Identify which cell holds the provided text, then report its [X, Y] central coordinate. 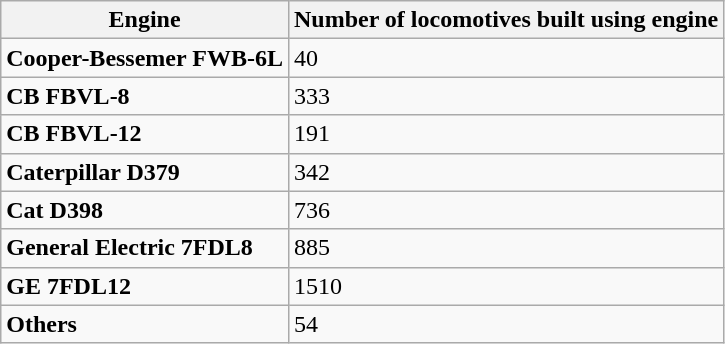
Engine [145, 20]
Cooper-Bessemer FWB-6L [145, 58]
General Electric 7FDL8 [145, 248]
Cat D398 [145, 210]
40 [506, 58]
GE 7FDL12 [145, 286]
333 [506, 96]
191 [506, 134]
CB FBVL-12 [145, 134]
Others [145, 324]
Caterpillar D379 [145, 172]
736 [506, 210]
342 [506, 172]
885 [506, 248]
Number of locomotives built using engine [506, 20]
1510 [506, 286]
54 [506, 324]
CB FBVL-8 [145, 96]
